Locate the cell with the specified text and output its [X, Y] center coordinate. 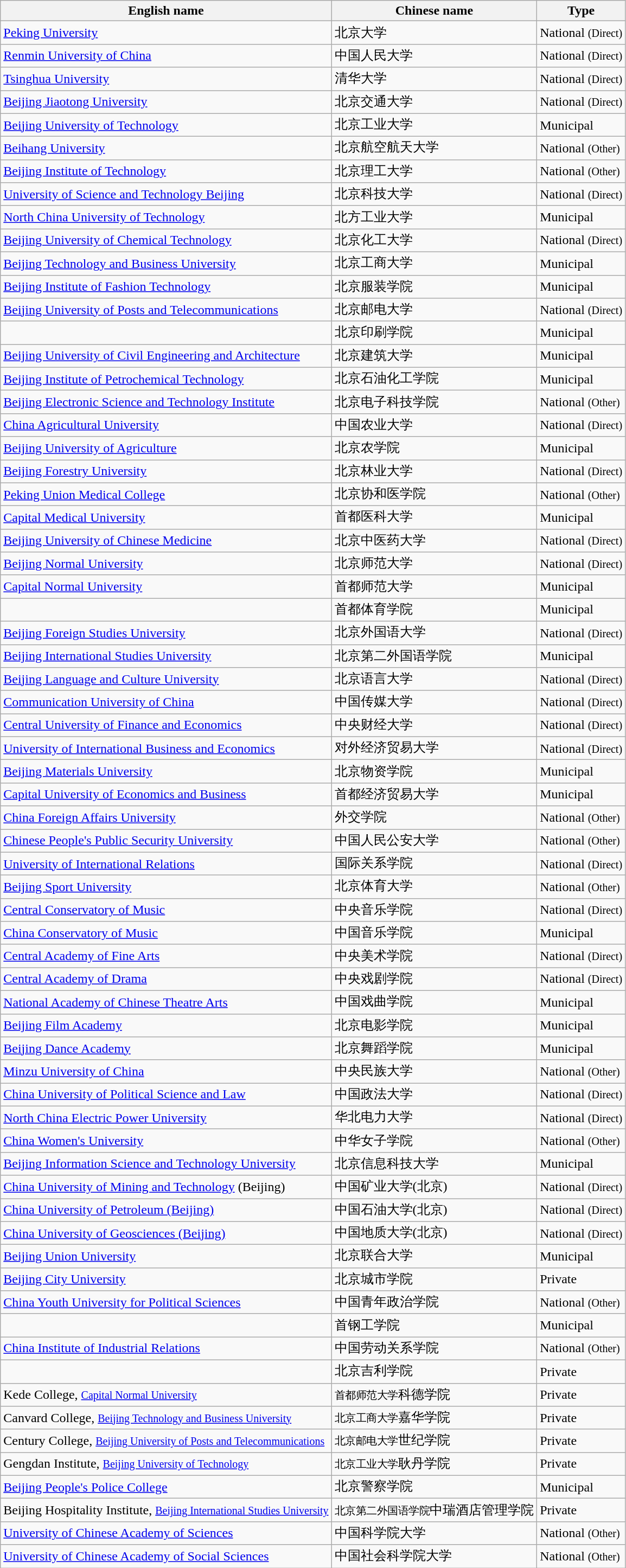
中国传媒大学 [434, 702]
中央美术学院 [434, 956]
Beihang University [166, 149]
北京邮电大学 [434, 310]
北京邮电大学世纪学院 [434, 1441]
中国地质大学(北京) [434, 1233]
中国矿业大学(北京) [434, 1187]
北京第二外国语学院 [434, 656]
北京第二外国语学院中瑞酒店管理学院 [434, 1510]
Central Academy of Fine Arts [166, 956]
中国人民公安大学 [434, 841]
中央音乐学院 [434, 910]
北京电子科技学院 [434, 402]
中国社会科学院大学 [434, 1557]
Beijing Film Academy [166, 1025]
北京吉利学院 [434, 1371]
Central University of Finance and Economics [166, 726]
Beijing University of Posts and Telecommunications [166, 310]
Beijing Foreign Studies University [166, 632]
Renmin University of China [166, 55]
北京石油化工学院 [434, 379]
北京城市学院 [434, 1279]
北京舞蹈学院 [434, 1049]
Tsinghua University [166, 79]
中央戏剧学院 [434, 980]
华北电力大学 [434, 1117]
首钢工学院 [434, 1326]
北京建筑大学 [434, 356]
中国戏曲学院 [434, 1002]
中国科学院大学 [434, 1533]
Century College, Beijing University of Posts and Telecommunications [166, 1441]
清华大学 [434, 79]
University of International Business and Economics [166, 748]
北京交通大学 [434, 102]
北京工商大学嘉华学院 [434, 1418]
University of Science and Technology Beijing [166, 194]
China Women's University [166, 1141]
北京工业大学 [434, 125]
首都经济贸易大学 [434, 794]
China Foreign Affairs University [166, 818]
English name [166, 11]
北京化工大学 [434, 241]
北京理工大学 [434, 171]
National Academy of Chinese Theatre Arts [166, 1002]
Communication University of China [166, 702]
Beijing University of Agriculture [166, 448]
Capital Medical University [166, 517]
北京联合大学 [434, 1256]
首都师范大学 [434, 587]
北京语言大学 [434, 679]
Type [582, 11]
Beijing University of Civil Engineering and Architecture [166, 356]
China Institute of Industrial Relations [166, 1348]
北京师范大学 [434, 564]
北京信息科技大学 [434, 1164]
Peking University [166, 33]
Beijing Materials University [166, 771]
Minzu University of China [166, 1072]
Chinese People's Public Security University [166, 841]
Central Conservatory of Music [166, 910]
Gengdan Institute, Beijing University of Technology [166, 1464]
北京工业大学耿丹学院 [434, 1464]
China Youth University for Political Sciences [166, 1303]
Beijing Electronic Science and Technology Institute [166, 402]
Beijing Language and Culture University [166, 679]
中国石油大学(北京) [434, 1211]
Beijing Institute of Petrochemical Technology [166, 379]
China Agricultural University [166, 425]
North China Electric Power University [166, 1117]
首都体育学院 [434, 610]
北京协和医学院 [434, 495]
北京林业大学 [434, 472]
北京中医药大学 [434, 540]
北京科技大学 [434, 194]
Peking Union Medical College [166, 495]
Beijing Institute of Fashion Technology [166, 286]
University of Chinese Academy of Sciences [166, 1533]
Beijing People's Police College [166, 1487]
中国人民大学 [434, 55]
Canvard College, Beijing Technology and Business University [166, 1418]
China Conservatory of Music [166, 933]
North China University of Technology [166, 217]
中央民族大学 [434, 1072]
国际关系学院 [434, 863]
北京农学院 [434, 448]
北京电影学院 [434, 1025]
China University of Geosciences (Beijing) [166, 1233]
中国农业大学 [434, 425]
北京体育大学 [434, 887]
Beijing Technology and Business University [166, 264]
Beijing Jiaotong University [166, 102]
University of International Relations [166, 863]
Chinese name [434, 11]
Beijing International Studies University [166, 656]
中国青年政治学院 [434, 1303]
中国音乐学院 [434, 933]
China University of Mining and Technology (Beijing) [166, 1187]
Beijing Dance Academy [166, 1049]
Beijing City University [166, 1279]
北京警察学院 [434, 1487]
Capital Normal University [166, 587]
外交学院 [434, 818]
中国政法大学 [434, 1095]
China University of Political Science and Law [166, 1095]
首都师范大学科德学院 [434, 1395]
China University of Petroleum (Beijing) [166, 1211]
北京物资学院 [434, 771]
中华女子学院 [434, 1141]
Central Academy of Drama [166, 980]
Beijing University of Chemical Technology [166, 241]
Beijing Sport University [166, 887]
Beijing Information Science and Technology University [166, 1164]
Beijing Union University [166, 1256]
University of Chinese Academy of Social Sciences [166, 1557]
北京外国语大学 [434, 632]
Capital University of Economics and Business [166, 794]
Beijing Hospitality Institute, Beijing International Studies University [166, 1510]
北方工业大学 [434, 217]
Kede College, Capital Normal University [166, 1395]
中国劳动关系学院 [434, 1348]
Beijing Institute of Technology [166, 171]
北京大学 [434, 33]
Beijing University of Technology [166, 125]
Beijing Forestry University [166, 472]
北京印刷学院 [434, 333]
Beijing Normal University [166, 564]
Beijing University of Chinese Medicine [166, 540]
对外经济贸易大学 [434, 748]
中央财经大学 [434, 726]
首都医科大学 [434, 517]
北京服装学院 [434, 286]
北京工商大学 [434, 264]
北京航空航天大学 [434, 149]
